Search for the cell housing the specified text and yield its (x, y) center coordinate. 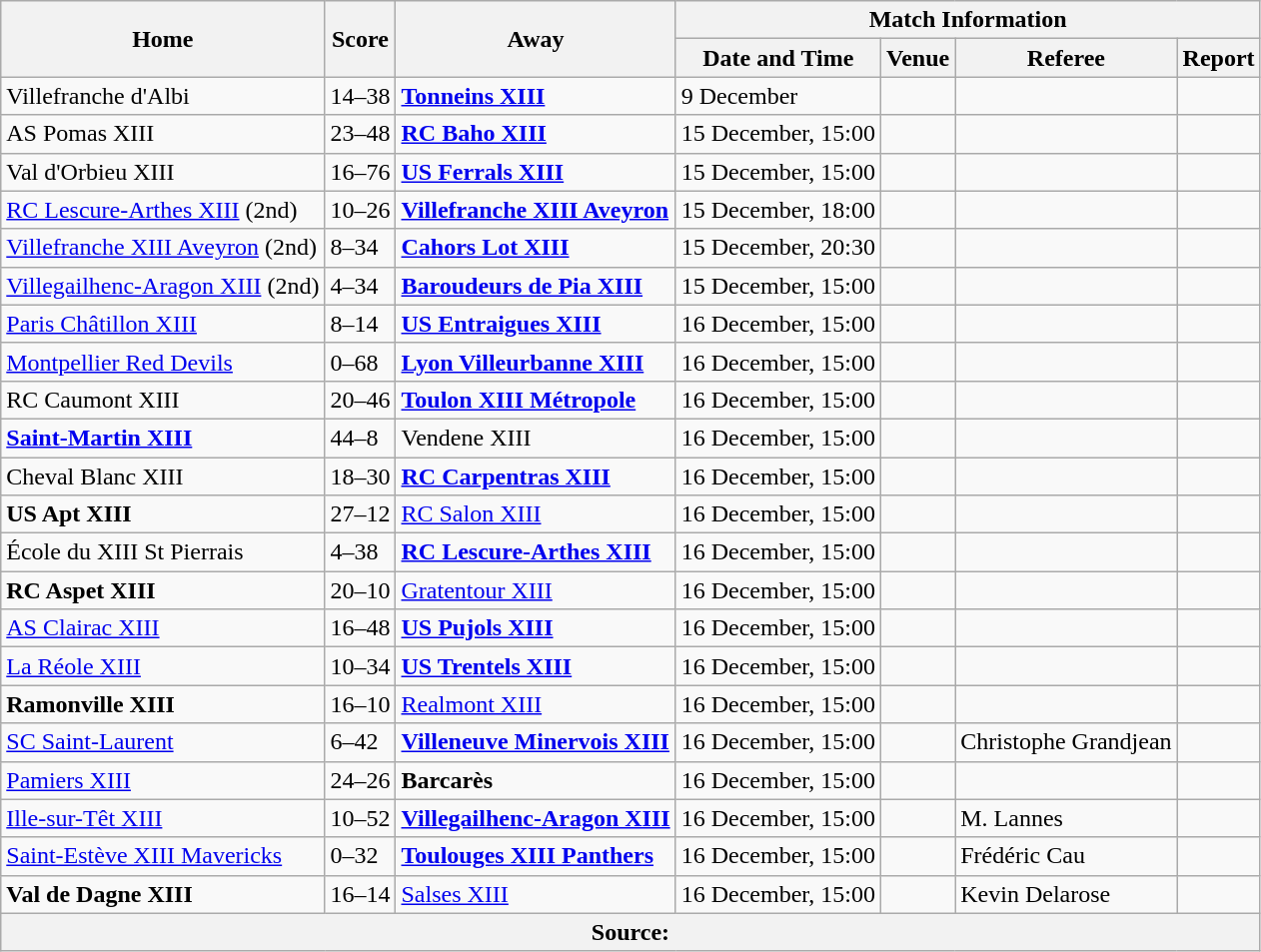
Cheval Blanc XIII (163, 476)
Salses XIII (536, 894)
Home (163, 39)
Lyon Villeurbanne XIII (536, 362)
4–38 (360, 552)
Venue (918, 58)
RC Caumont XIII (163, 400)
16–48 (360, 628)
Villefranche XIII Aveyron (2nd) (163, 248)
Match Information (967, 20)
Christophe Grandjean (1066, 742)
Source: (630, 932)
SC Saint-Laurent (163, 742)
Referee (1066, 58)
8–14 (360, 324)
Villefranche XIII Aveyron (536, 210)
15 December, 18:00 (777, 210)
27–12 (360, 514)
0–68 (360, 362)
US Pujols XIII (536, 628)
Barcarès (536, 780)
16–10 (360, 704)
Vendene XIII (536, 438)
15 December, 20:30 (777, 248)
US Ferrals XIII (536, 172)
RC Lescure-Arthes XIII (2nd) (163, 210)
RC Salon XIII (536, 514)
US Apt XIII (163, 514)
Gratentour XIII (536, 590)
6–42 (360, 742)
20–10 (360, 590)
Tonneins XIII (536, 96)
RC Baho XIII (536, 134)
16–76 (360, 172)
0–32 (360, 856)
La Réole XIII (163, 666)
Baroudeurs de Pia XIII (536, 286)
10–26 (360, 210)
Ramonville XIII (163, 704)
24–26 (360, 780)
20–46 (360, 400)
9 December (777, 96)
RC Carpentras XIII (536, 476)
44–8 (360, 438)
École du XIII St Pierrais (163, 552)
Val de Dagne XIII (163, 894)
AS Clairac XIII (163, 628)
Kevin Delarose (1066, 894)
Frédéric Cau (1066, 856)
14–38 (360, 96)
10–52 (360, 818)
Villegailhenc-Aragon XIII (2nd) (163, 286)
4–34 (360, 286)
Saint-Martin XIII (163, 438)
Pamiers XIII (163, 780)
Villeneuve Minervois XIII (536, 742)
M. Lannes (1066, 818)
RC Lescure-Arthes XIII (536, 552)
Saint-Estève XIII Mavericks (163, 856)
Score (360, 39)
Villegailhenc-Aragon XIII (536, 818)
10–34 (360, 666)
Away (536, 39)
16–14 (360, 894)
Villefranche d'Albi (163, 96)
Toulouges XIII Panthers (536, 856)
8–34 (360, 248)
Val d'Orbieu XIII (163, 172)
18–30 (360, 476)
Paris Châtillon XIII (163, 324)
Cahors Lot XIII (536, 248)
Date and Time (777, 58)
Realmont XIII (536, 704)
23–48 (360, 134)
US Entraigues XIII (536, 324)
AS Pomas XIII (163, 134)
Report (1219, 58)
RC Aspet XIII (163, 590)
Toulon XIII Métropole (536, 400)
Ille-sur-Têt XIII (163, 818)
US Trentels XIII (536, 666)
Montpellier Red Devils (163, 362)
